Determine the (X, Y) coordinate at the center of the cell enclosing the given text.  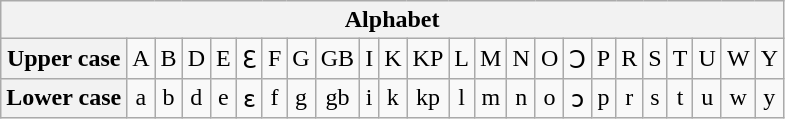
gb (337, 98)
o (549, 98)
G (301, 59)
D (196, 59)
b (168, 98)
GB (337, 59)
kp (428, 98)
W (738, 59)
KP (428, 59)
N (521, 59)
L (462, 59)
w (738, 98)
d (196, 98)
M (491, 59)
A (141, 59)
p (603, 98)
e (224, 98)
R (630, 59)
Ɛ (249, 59)
s (655, 98)
Y (769, 59)
S (655, 59)
U (707, 59)
T (680, 59)
a (141, 98)
F (274, 59)
Ɔ (578, 59)
l (462, 98)
m (491, 98)
Lower case (64, 98)
O (549, 59)
u (707, 98)
B (168, 59)
i (370, 98)
y (769, 98)
Alphabet (392, 20)
t (680, 98)
f (274, 98)
ɛ (249, 98)
ɔ (578, 98)
n (521, 98)
I (370, 59)
r (630, 98)
P (603, 59)
k (393, 98)
Upper case (64, 59)
g (301, 98)
K (393, 59)
E (224, 59)
